Pinpoint the cell where the given text exists, returning its (X, Y) midpoint coordinate. 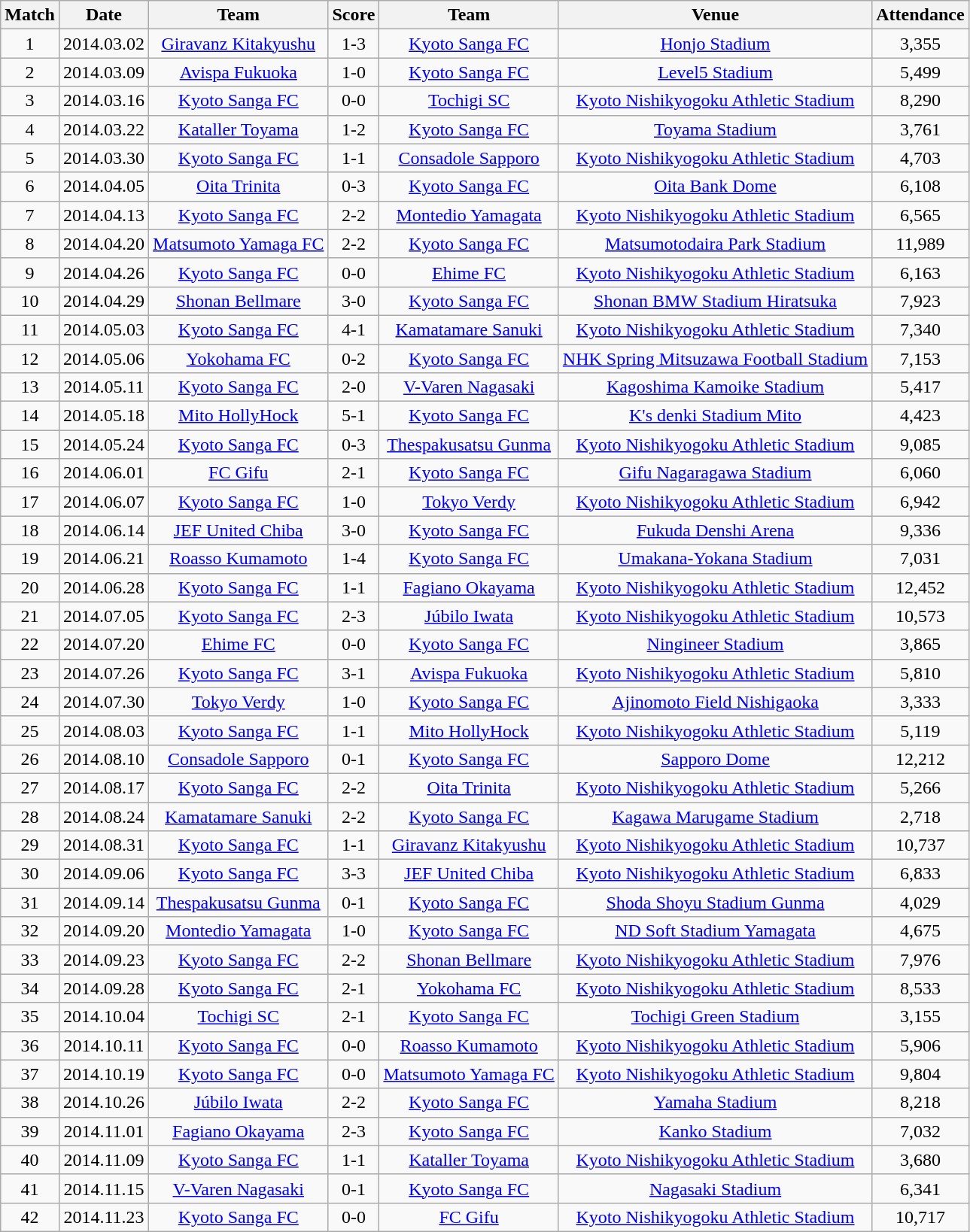
13 (30, 387)
2014.03.30 (104, 158)
2014.10.04 (104, 1017)
5,266 (920, 787)
6,108 (920, 187)
Attendance (920, 15)
Honjo Stadium (715, 44)
10,737 (920, 845)
4-1 (354, 329)
10 (30, 301)
2014.06.14 (104, 530)
2014.09.06 (104, 874)
3-3 (354, 874)
17 (30, 502)
6,942 (920, 502)
29 (30, 845)
Toyama Stadium (715, 129)
3 (30, 101)
2014.06.01 (104, 473)
2014.04.13 (104, 215)
6 (30, 187)
28 (30, 816)
2014.04.05 (104, 187)
2014.07.20 (104, 645)
2014.11.23 (104, 1217)
1-4 (354, 559)
ND Soft Stadium Yamagata (715, 931)
Fukuda Denshi Arena (715, 530)
9 (30, 272)
5,810 (920, 673)
30 (30, 874)
2014.04.29 (104, 301)
2014.05.03 (104, 329)
2014.07.30 (104, 702)
0-2 (354, 359)
1 (30, 44)
3,155 (920, 1017)
33 (30, 960)
Date (104, 15)
10,717 (920, 1217)
2014.03.09 (104, 72)
Shoda Shoyu Stadium Gunma (715, 903)
2014.08.03 (104, 730)
2014.03.02 (104, 44)
27 (30, 787)
4,703 (920, 158)
4,423 (920, 416)
32 (30, 931)
6,565 (920, 215)
Shonan BMW Stadium Hiratsuka (715, 301)
11,989 (920, 244)
Ajinomoto Field Nishigaoka (715, 702)
4 (30, 129)
9,804 (920, 1074)
Yamaha Stadium (715, 1103)
3,865 (920, 645)
12,452 (920, 587)
7,923 (920, 301)
4,029 (920, 903)
12 (30, 359)
Level5 Stadium (715, 72)
2014.05.24 (104, 445)
14 (30, 416)
2014.04.26 (104, 272)
Match (30, 15)
2014.08.24 (104, 816)
21 (30, 616)
10,573 (920, 616)
Kanko Stadium (715, 1131)
Umakana-Yokana Stadium (715, 559)
16 (30, 473)
2014.11.15 (104, 1188)
4,675 (920, 931)
41 (30, 1188)
12,212 (920, 759)
5 (30, 158)
7,340 (920, 329)
2014.10.11 (104, 1045)
19 (30, 559)
9,336 (920, 530)
24 (30, 702)
Kagawa Marugame Stadium (715, 816)
39 (30, 1131)
2014.09.23 (104, 960)
6,833 (920, 874)
1-2 (354, 129)
23 (30, 673)
42 (30, 1217)
Tochigi Green Stadium (715, 1017)
2014.03.16 (104, 101)
2014.09.20 (104, 931)
11 (30, 329)
2014.11.09 (104, 1160)
20 (30, 587)
2014.05.06 (104, 359)
2014.11.01 (104, 1131)
40 (30, 1160)
8 (30, 244)
15 (30, 445)
5,499 (920, 72)
3-1 (354, 673)
3,333 (920, 702)
8,218 (920, 1103)
2014.09.28 (104, 988)
2 (30, 72)
2014.08.17 (104, 787)
2014.07.26 (104, 673)
2014.10.19 (104, 1074)
Oita Bank Dome (715, 187)
2014.08.31 (104, 845)
3,680 (920, 1160)
35 (30, 1017)
38 (30, 1103)
Ningineer Stadium (715, 645)
7,976 (920, 960)
Kagoshima Kamoike Stadium (715, 387)
2014.06.28 (104, 587)
7 (30, 215)
2014.04.20 (104, 244)
9,085 (920, 445)
34 (30, 988)
2014.06.21 (104, 559)
2014.10.26 (104, 1103)
8,533 (920, 988)
2-0 (354, 387)
2014.06.07 (104, 502)
2014.05.11 (104, 387)
Nagasaki Stadium (715, 1188)
18 (30, 530)
25 (30, 730)
6,163 (920, 272)
Score (354, 15)
31 (30, 903)
K's denki Stadium Mito (715, 416)
7,031 (920, 559)
3,761 (920, 129)
Gifu Nagaragawa Stadium (715, 473)
Sapporo Dome (715, 759)
6,341 (920, 1188)
3,355 (920, 44)
5,119 (920, 730)
2014.05.18 (104, 416)
Matsumotodaira Park Stadium (715, 244)
5,906 (920, 1045)
2014.03.22 (104, 129)
1-3 (354, 44)
Venue (715, 15)
7,032 (920, 1131)
8,290 (920, 101)
2014.09.14 (104, 903)
NHK Spring Mitsuzawa Football Stadium (715, 359)
36 (30, 1045)
26 (30, 759)
22 (30, 645)
2014.07.05 (104, 616)
2014.08.10 (104, 759)
37 (30, 1074)
7,153 (920, 359)
5-1 (354, 416)
6,060 (920, 473)
2,718 (920, 816)
5,417 (920, 387)
